Provide the [x, y] coordinate of the cell's center where the given text is located.  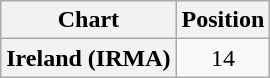
Chart [88, 20]
14 [223, 58]
Position [223, 20]
Ireland (IRMA) [88, 58]
